Return the (X, Y) coordinate for the center point of the cell that contains the specified text.  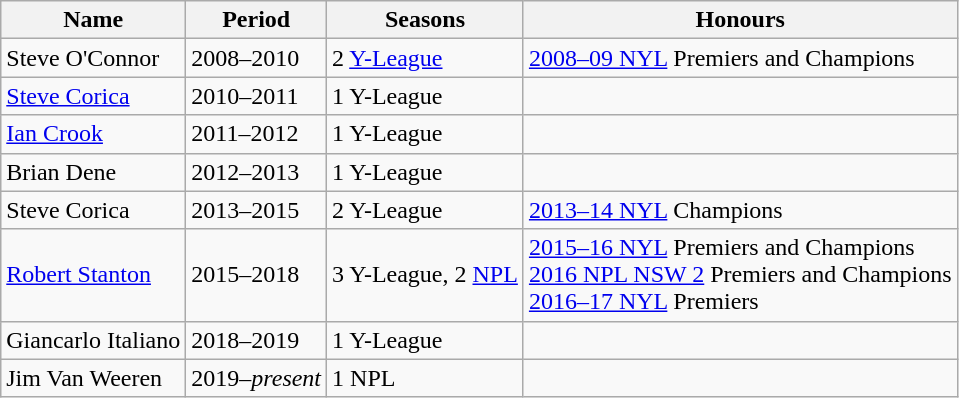
2015–2018 (256, 275)
2012–2013 (256, 172)
2015–16 NYL Premiers and Champions 2016 NPL NSW 2 Premiers and Champions2016–17 NYL Premiers (740, 275)
2013–2015 (256, 210)
2008–09 NYL Premiers and Champions (740, 58)
2010–2011 (256, 96)
Period (256, 20)
Honours (740, 20)
Seasons (426, 20)
2019–present (256, 378)
2011–2012 (256, 134)
Ian Crook (94, 134)
Giancarlo Italiano (94, 340)
Name (94, 20)
1 NPL (426, 378)
2008–2010 (256, 58)
Jim Van Weeren (94, 378)
2018–2019 (256, 340)
3 Y-League, 2 NPL (426, 275)
Robert Stanton (94, 275)
2013–14 NYL Champions (740, 210)
Steve O'Connor (94, 58)
Brian Dene (94, 172)
